For the text-containing cell, return its midpoint in [x, y] coordinate format. 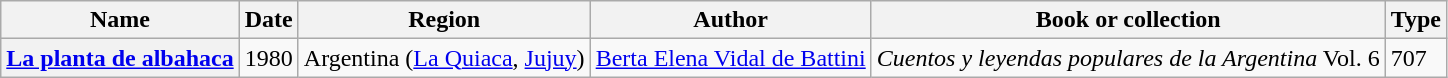
Cuentos y leyendas populares de la Argentina Vol. 6 [1128, 58]
707 [1416, 58]
Date [268, 20]
Berta Elena Vidal de Battini [730, 58]
Argentina (La Quiaca, Jujuy) [444, 58]
La planta de albahaca [120, 58]
Author [730, 20]
1980 [268, 58]
Book or collection [1128, 20]
Name [120, 20]
Region [444, 20]
Type [1416, 20]
